Identify which cell holds the provided text, then report its (X, Y) central coordinate. 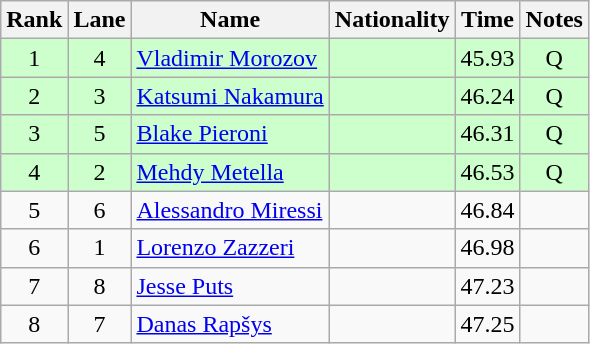
Lane (100, 20)
Time (488, 20)
46.98 (488, 248)
46.24 (488, 96)
Alessandro Miressi (230, 210)
Blake Pieroni (230, 134)
46.84 (488, 210)
Notes (554, 20)
Mehdy Metella (230, 172)
45.93 (488, 58)
Vladimir Morozov (230, 58)
Nationality (392, 20)
Katsumi Nakamura (230, 96)
46.31 (488, 134)
Rank (34, 20)
Danas Rapšys (230, 324)
47.23 (488, 286)
46.53 (488, 172)
47.25 (488, 324)
Name (230, 20)
Jesse Puts (230, 286)
Lorenzo Zazzeri (230, 248)
